For the text-containing cell, return its midpoint in [X, Y] coordinate format. 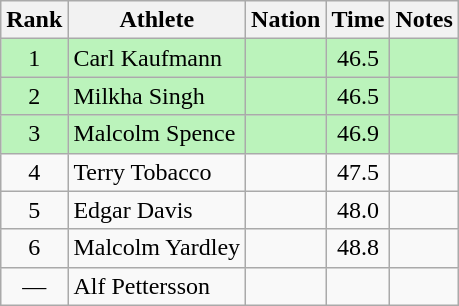
Time [358, 20]
— [34, 286]
Milkha Singh [157, 96]
Terry Tobacco [157, 172]
2 [34, 96]
46.9 [358, 134]
47.5 [358, 172]
Malcolm Yardley [157, 248]
4 [34, 172]
Rank [34, 20]
6 [34, 248]
Athlete [157, 20]
Nation [286, 20]
5 [34, 210]
Malcolm Spence [157, 134]
Edgar Davis [157, 210]
1 [34, 58]
Alf Pettersson [157, 286]
48.0 [358, 210]
Carl Kaufmann [157, 58]
48.8 [358, 248]
3 [34, 134]
Notes [424, 20]
